Provide the [x, y] coordinate of the cell's center where the given text is located.  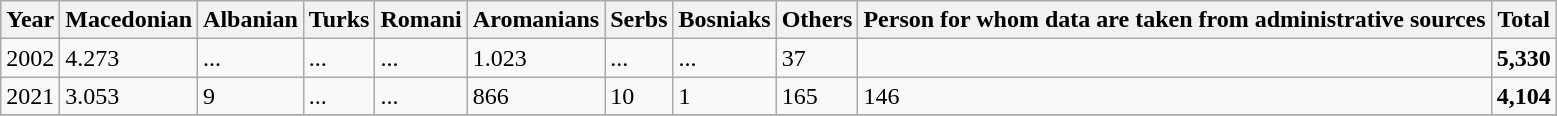
9 [251, 96]
Aromanians [536, 20]
4,104 [1524, 96]
Serbs [639, 20]
Person for whom data are taken from administrative sources [1174, 20]
1.023 [536, 58]
Turks [339, 20]
Macedonian [129, 20]
Total [1524, 20]
2021 [30, 96]
2002 [30, 58]
165 [817, 96]
10 [639, 96]
Albanian [251, 20]
Romani [421, 20]
Others [817, 20]
3.053 [129, 96]
4.273 [129, 58]
5,330 [1524, 58]
146 [1174, 96]
Bosniaks [724, 20]
1 [724, 96]
866 [536, 96]
37 [817, 58]
Year [30, 20]
